For the text-containing cell, return its midpoint in (X, Y) coordinate format. 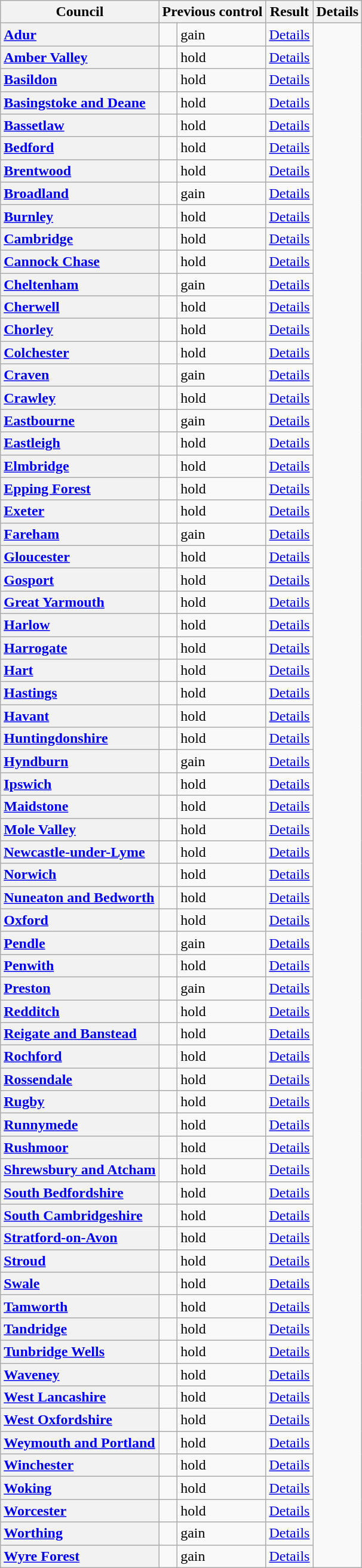
Preston (80, 988)
Runnymede (80, 1125)
Winchester (80, 1465)
Rugby (80, 1102)
Hastings (80, 693)
Tandridge (80, 1329)
Worcester (80, 1511)
Tunbridge Wells (80, 1351)
Oxford (80, 920)
Penwith (80, 965)
Adur (80, 35)
Waveney (80, 1374)
Bedford (80, 148)
Rochford (80, 1057)
Gloucester (80, 557)
West Lancashire (80, 1397)
Previous control (213, 12)
Eastbourne (80, 421)
Rushmoor (80, 1147)
Woking (80, 1488)
South Cambridgeshire (80, 1215)
Basingstoke and Deane (80, 103)
Shrewsbury and Atcham (80, 1170)
Great Yarmouth (80, 602)
Harrogate (80, 647)
Tamworth (80, 1306)
Exeter (80, 511)
Pendle (80, 943)
Mole Valley (80, 829)
Cambridge (80, 239)
Huntingdonshire (80, 739)
Swale (80, 1283)
Hyndburn (80, 761)
Weymouth and Portland (80, 1443)
Havant (80, 716)
Reigate and Banstead (80, 1034)
Stroud (80, 1261)
Colchester (80, 353)
Nuneaton and Bedworth (80, 897)
Basildon (80, 80)
Stratford-on-Avon (80, 1238)
Brentwood (80, 171)
Norwich (80, 875)
South Bedfordshire (80, 1193)
Maidstone (80, 807)
Worthing (80, 1533)
West Oxfordshire (80, 1420)
Ipswich (80, 784)
Crawley (80, 398)
Eastleigh (80, 443)
Newcastle-under-Lyme (80, 852)
Cherwell (80, 307)
Elmbridge (80, 466)
Result (289, 12)
Amber Valley (80, 57)
Redditch (80, 1011)
Cheltenham (80, 285)
Broadland (80, 193)
Burnley (80, 216)
Chorley (80, 330)
Bassetlaw (80, 125)
Craven (80, 375)
Council (80, 12)
Hart (80, 671)
Wyre Forest (80, 1556)
Harlow (80, 625)
Rossendale (80, 1079)
Epping Forest (80, 489)
Gosport (80, 579)
Cannock Chase (80, 261)
Fareham (80, 534)
